Extract the [X, Y] coordinate from the center of the cell holding the provided text.  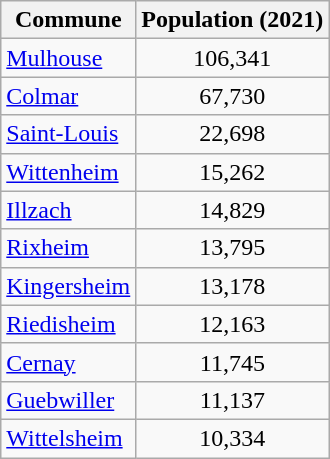
14,829 [232, 210]
13,178 [232, 286]
10,334 [232, 438]
Commune [68, 20]
Wittelsheim [68, 438]
Guebwiller [68, 400]
22,698 [232, 134]
Riedisheim [68, 324]
Wittenheim [68, 172]
Illzach [68, 210]
15,262 [232, 172]
11,137 [232, 400]
Population (2021) [232, 20]
11,745 [232, 362]
67,730 [232, 96]
Colmar [68, 96]
12,163 [232, 324]
Rixheim [68, 248]
106,341 [232, 58]
13,795 [232, 248]
Mulhouse [68, 58]
Saint-Louis [68, 134]
Cernay [68, 362]
Kingersheim [68, 286]
